Scan for the cell matching the given text and deliver its (x, y) coordinate at center. 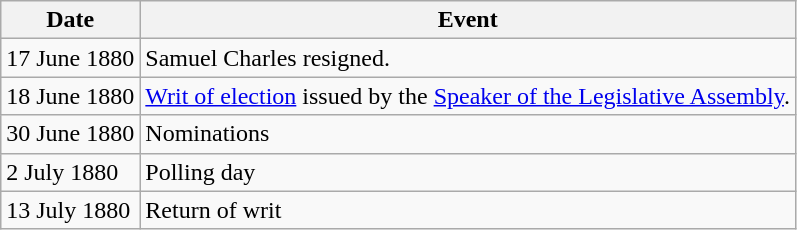
Writ of election issued by the Speaker of the Legislative Assembly. (468, 96)
30 June 1880 (70, 134)
Date (70, 20)
Return of writ (468, 210)
Nominations (468, 134)
Polling day (468, 172)
13 July 1880 (70, 210)
17 June 1880 (70, 58)
2 July 1880 (70, 172)
Event (468, 20)
18 June 1880 (70, 96)
Samuel Charles resigned. (468, 58)
